From the cell containing the given text, extract its center point as (x, y) coordinate. 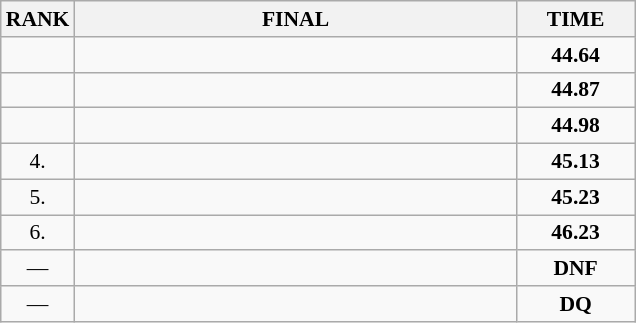
FINAL (295, 19)
45.23 (576, 197)
6. (38, 233)
46.23 (576, 233)
5. (38, 197)
DNF (576, 269)
44.98 (576, 126)
TIME (576, 19)
DQ (576, 304)
4. (38, 162)
44.64 (576, 55)
RANK (38, 19)
45.13 (576, 162)
44.87 (576, 90)
